Return (x, y) of the center of cell containing provided text 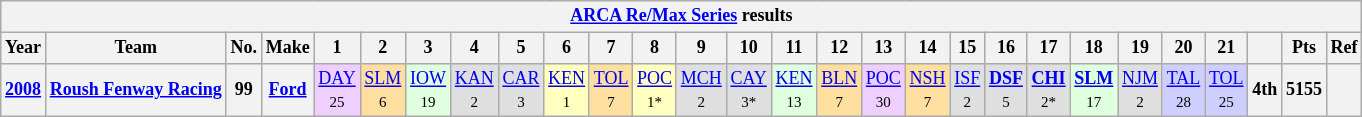
5155 (1304, 90)
ISF2 (968, 90)
TAL28 (1183, 90)
99 (244, 90)
No. (244, 48)
DSF5 (1006, 90)
DAY25 (337, 90)
Ref (1344, 48)
BLN7 (840, 90)
IOW19 (428, 90)
Make (288, 48)
POC1* (655, 90)
20 (1183, 48)
Team (136, 48)
2 (383, 48)
4 (474, 48)
Pts (1304, 48)
1 (337, 48)
KEN1 (567, 90)
7 (610, 48)
12 (840, 48)
21 (1226, 48)
TOL7 (610, 90)
5 (521, 48)
6 (567, 48)
4th (1265, 90)
Ford (288, 90)
SLM6 (383, 90)
15 (968, 48)
14 (928, 48)
8 (655, 48)
MCH2 (701, 90)
ARCA Re/Max Series results (682, 16)
TOL25 (1226, 90)
16 (1006, 48)
2008 (24, 90)
NSH7 (928, 90)
KAN2 (474, 90)
CAR3 (521, 90)
SLM17 (1094, 90)
POC30 (884, 90)
19 (1140, 48)
17 (1048, 48)
Roush Fenway Racing (136, 90)
10 (748, 48)
3 (428, 48)
Year (24, 48)
13 (884, 48)
18 (1094, 48)
NJM2 (1140, 90)
CAY3* (748, 90)
11 (794, 48)
CHI2* (1048, 90)
9 (701, 48)
KEN13 (794, 90)
